Return [x, y] of the center of cell containing provided text 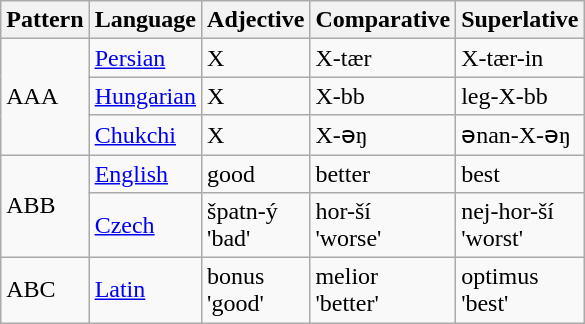
X-tær-in [520, 58]
Pattern [45, 20]
hor-ší'worse' [383, 226]
AAA [45, 97]
ABB [45, 206]
ABC [45, 290]
X-əŋ [383, 135]
X-bb [383, 96]
X-tær [383, 58]
melior'better' [383, 290]
good [256, 173]
Czech [145, 226]
Adjective [256, 20]
Latin [145, 290]
Language [145, 20]
leg-X-bb [520, 96]
better [383, 173]
Persian [145, 58]
Superlative [520, 20]
optimus'best' [520, 290]
nej-hor-ší'worst' [520, 226]
English [145, 173]
best [520, 173]
špatn-ý'bad' [256, 226]
bonus'good' [256, 290]
Hungarian [145, 96]
ənan-X-əŋ [520, 135]
Chukchi [145, 135]
Comparative [383, 20]
